Scan for the cell matching the given text and deliver its [X, Y] coordinate at center. 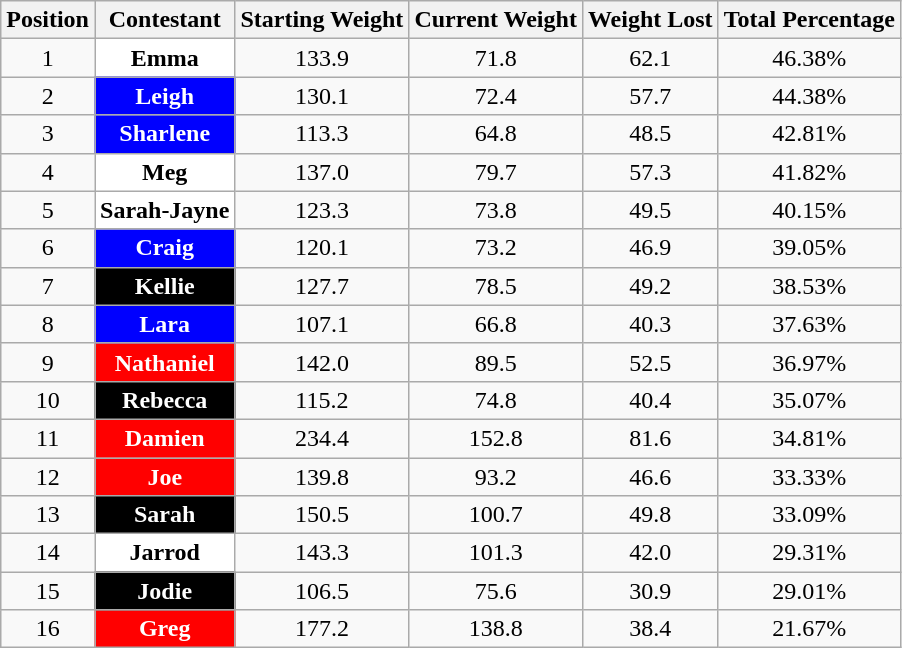
42.0 [650, 553]
46.38% [809, 58]
71.8 [496, 58]
150.5 [322, 515]
Nathaniel [164, 362]
48.5 [650, 134]
34.81% [809, 438]
127.7 [322, 286]
Emma [164, 58]
12 [48, 477]
40.4 [650, 400]
30.9 [650, 591]
100.7 [496, 515]
5 [48, 210]
49.2 [650, 286]
138.8 [496, 629]
66.8 [496, 324]
40.3 [650, 324]
29.31% [809, 553]
Joe [164, 477]
38.4 [650, 629]
75.6 [496, 591]
44.38% [809, 96]
7 [48, 286]
Rebecca [164, 400]
21.67% [809, 629]
73.2 [496, 248]
8 [48, 324]
46.9 [650, 248]
81.6 [650, 438]
106.5 [322, 591]
41.82% [809, 172]
107.1 [322, 324]
46.6 [650, 477]
14 [48, 553]
57.7 [650, 96]
Position [48, 20]
Meg [164, 172]
78.5 [496, 286]
40.15% [809, 210]
79.7 [496, 172]
143.3 [322, 553]
64.8 [496, 134]
49.5 [650, 210]
36.97% [809, 362]
Jarrod [164, 553]
115.2 [322, 400]
10 [48, 400]
142.0 [322, 362]
Lara [164, 324]
152.8 [496, 438]
Damien [164, 438]
42.81% [809, 134]
Craig [164, 248]
37.63% [809, 324]
133.9 [322, 58]
113.3 [322, 134]
52.5 [650, 362]
11 [48, 438]
49.8 [650, 515]
Sarah-Jayne [164, 210]
2 [48, 96]
72.4 [496, 96]
38.53% [809, 286]
62.1 [650, 58]
Leigh [164, 96]
Sarah [164, 515]
123.3 [322, 210]
Sharlene [164, 134]
39.05% [809, 248]
57.3 [650, 172]
Greg [164, 629]
Contestant [164, 20]
9 [48, 362]
137.0 [322, 172]
101.3 [496, 553]
33.33% [809, 477]
4 [48, 172]
234.4 [322, 438]
74.8 [496, 400]
177.2 [322, 629]
33.09% [809, 515]
35.07% [809, 400]
73.8 [496, 210]
Starting Weight [322, 20]
16 [48, 629]
Current Weight [496, 20]
3 [48, 134]
1 [48, 58]
Kellie [164, 286]
93.2 [496, 477]
15 [48, 591]
29.01% [809, 591]
Weight Lost [650, 20]
13 [48, 515]
Jodie [164, 591]
6 [48, 248]
Total Percentage [809, 20]
130.1 [322, 96]
120.1 [322, 248]
139.8 [322, 477]
89.5 [496, 362]
